Detect which cell encompasses the target text, then output its (X, Y) center coordinate. 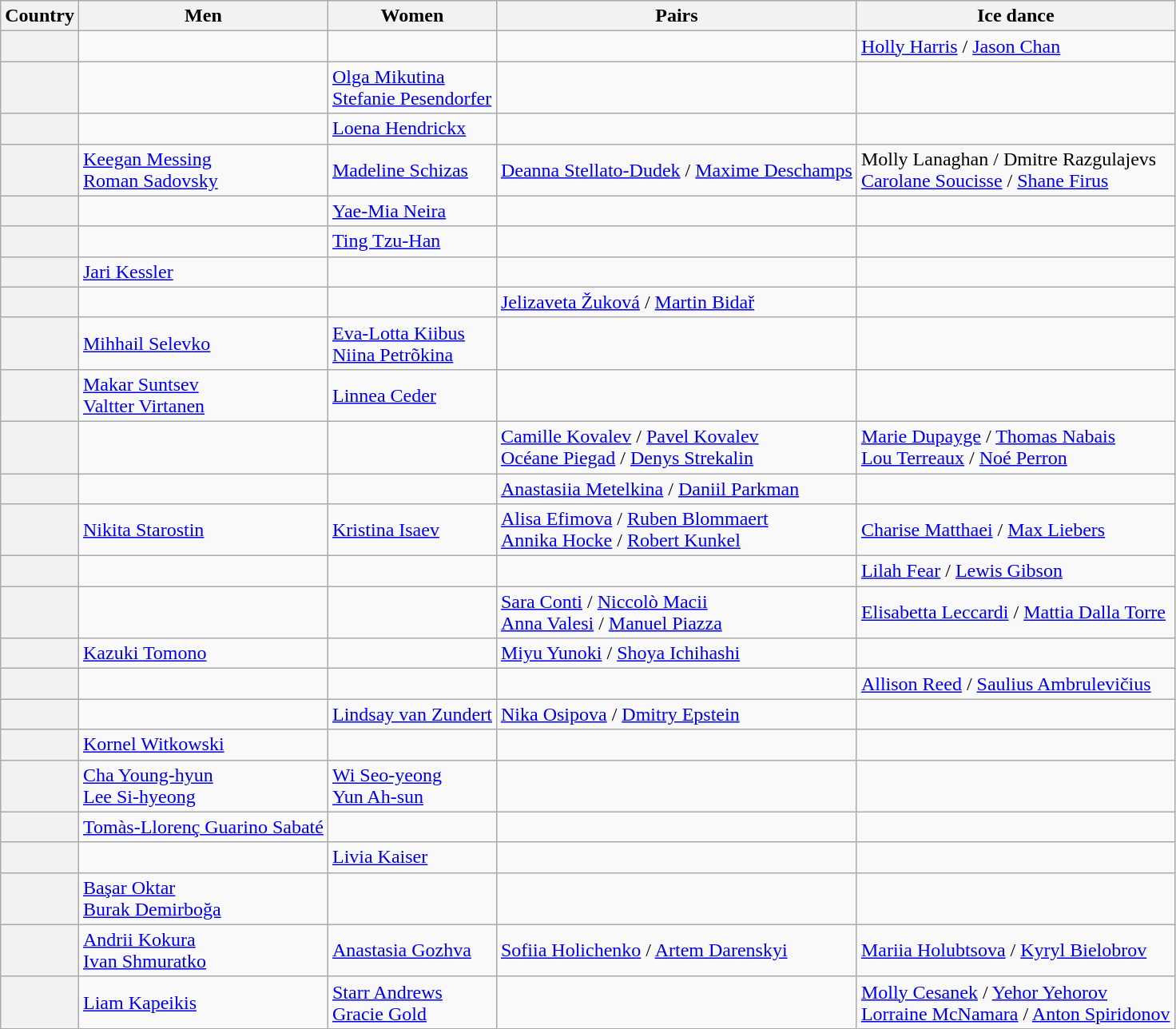
Wi Seo-yeongYun Ah-sun (412, 786)
Miyu Yunoki / Shoya Ichihashi (676, 654)
Kristina Isaev (412, 530)
Camille Kovalev / Pavel KovalevOcéane Piegad / Denys Strekalin (676, 447)
Mihhail Selevko (203, 344)
Jelizaveta Žuková / Martin Bidař (676, 302)
Molly Cesanek / Yehor YehorovLorraine McNamara / Anton Spiridonov (1015, 1002)
Nikita Starostin (203, 530)
Nika Osipova / Dmitry Epstein (676, 714)
Madeline Schizas (412, 169)
Sofiia Holichenko / Artem Darenskyi (676, 951)
Yae-Mia Neira (412, 211)
Başar OktarBurak Demirboğa (203, 898)
Andrii KokuraIvan Shmuratko (203, 951)
Ice dance (1015, 16)
Anastasiia Metelkina / Daniil Parkman (676, 488)
Anastasia Gozhva (412, 951)
Jari Kessler (203, 272)
Livia Kaiser (412, 857)
Lilah Fear / Lewis Gibson (1015, 571)
Marie Dupayge / Thomas NabaisLou Terreaux / Noé Perron (1015, 447)
Linnea Ceder (412, 395)
Deanna Stellato-Dudek / Maxime Deschamps (676, 169)
Kornel Witkowski (203, 745)
Eva-Lotta KiibusNiina Petrõkina (412, 344)
Loena Hendrickx (412, 129)
Kazuki Tomono (203, 654)
Makar SuntsevValtter Virtanen (203, 395)
Molly Lanaghan / Dmitre RazgulajevsCarolane Soucisse / Shane Firus (1015, 169)
Elisabetta Leccardi / Mattia Dalla Torre (1015, 612)
Alisa Efimova / Ruben BlommaertAnnika Hocke / Robert Kunkel (676, 530)
Olga MikutinaStefanie Pesendorfer (412, 88)
Starr AndrewsGracie Gold (412, 1002)
Pairs (676, 16)
Allison Reed / Saulius Ambrulevičius (1015, 684)
Cha Young-hyunLee Si-hyeong (203, 786)
Tomàs-Llorenç Guarino Sabaté (203, 827)
Holly Harris / Jason Chan (1015, 46)
Mariia Holubtsova / Kyryl Bielobrov (1015, 951)
Sara Conti / Niccolò MaciiAnna Valesi / Manuel Piazza (676, 612)
Ting Tzu-Han (412, 241)
Charise Matthaei / Max Liebers (1015, 530)
Women (412, 16)
Keegan MessingRoman Sadovsky (203, 169)
Men (203, 16)
Country (40, 16)
Liam Kapeikis (203, 1002)
Lindsay van Zundert (412, 714)
